Return the (x, y) coordinate for the center point of the cell that contains the specified text.  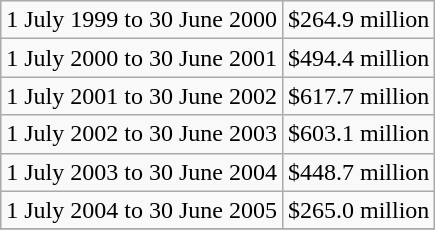
1 July 2003 to 30 June 2004 (142, 172)
1 July 2004 to 30 June 2005 (142, 210)
1 July 2000 to 30 June 2001 (142, 58)
1 July 2001 to 30 June 2002 (142, 96)
1 July 2002 to 30 June 2003 (142, 134)
$264.9 million (358, 20)
$603.1 million (358, 134)
$617.7 million (358, 96)
$494.4 million (358, 58)
1 July 1999 to 30 June 2000 (142, 20)
$448.7 million (358, 172)
$265.0 million (358, 210)
